Return the (x, y) coordinate for the center point of the cell that contains the specified text.  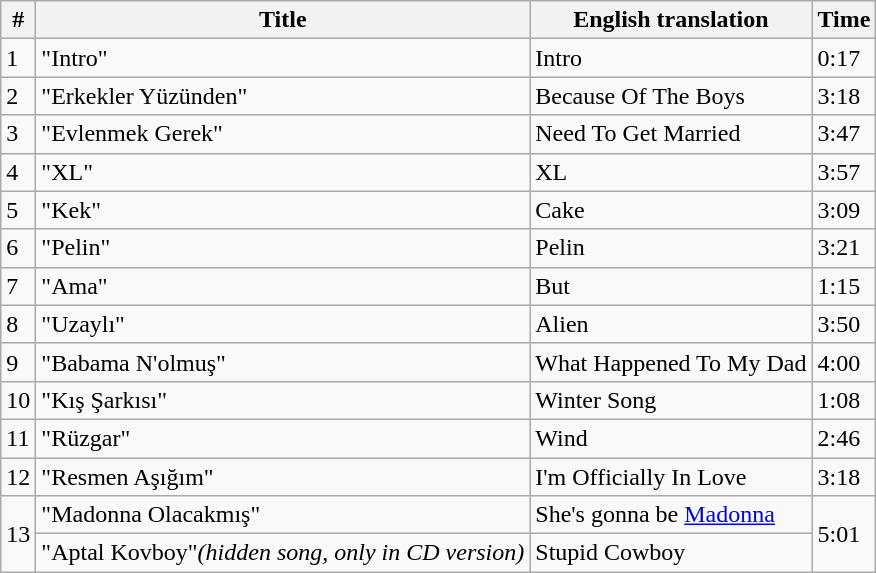
5 (18, 210)
12 (18, 477)
Time (844, 20)
4 (18, 172)
7 (18, 286)
Stupid Cowboy (671, 553)
1:15 (844, 286)
13 (18, 534)
"Madonna Olacakmış" (283, 515)
"XL" (283, 172)
"Rüzgar" (283, 438)
Pelin (671, 248)
"Babama N'olmuş" (283, 362)
XL (671, 172)
3 (18, 134)
"Resmen Aşığım" (283, 477)
9 (18, 362)
8 (18, 324)
But (671, 286)
Cake (671, 210)
"Pelin" (283, 248)
"Ama" (283, 286)
"Intro" (283, 58)
3:47 (844, 134)
Wind (671, 438)
10 (18, 400)
English translation (671, 20)
3:50 (844, 324)
"Kış Şarkısı" (283, 400)
3:57 (844, 172)
2 (18, 96)
1:08 (844, 400)
Intro (671, 58)
I'm Officially In Love (671, 477)
What Happened To My Dad (671, 362)
0:17 (844, 58)
# (18, 20)
6 (18, 248)
"Kek" (283, 210)
Because Of The Boys (671, 96)
"Aptal Kovboy"(hidden song, only in CD version) (283, 553)
"Uzaylı" (283, 324)
Title (283, 20)
2:46 (844, 438)
She's gonna be Madonna (671, 515)
3:09 (844, 210)
"Evlenmek Gerek" (283, 134)
Winter Song (671, 400)
5:01 (844, 534)
1 (18, 58)
11 (18, 438)
3:21 (844, 248)
4:00 (844, 362)
Need To Get Married (671, 134)
"Erkekler Yüzünden" (283, 96)
Alien (671, 324)
